Scan for the cell matching the given text and deliver its (X, Y) coordinate at center. 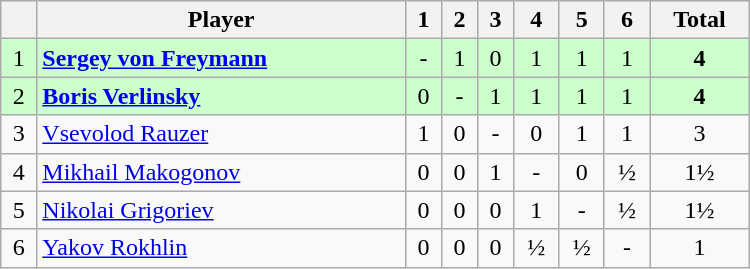
Player (222, 20)
Boris Verlinsky (222, 96)
Yakov Rokhlin (222, 248)
Nikolai Grigoriev (222, 210)
Total (700, 20)
Sergey von Freymann (222, 58)
Vsevolod Rauzer (222, 134)
Mikhail Makogonov (222, 172)
